Capture the cell that displays the provided text and extract its (X, Y) central coordinate. 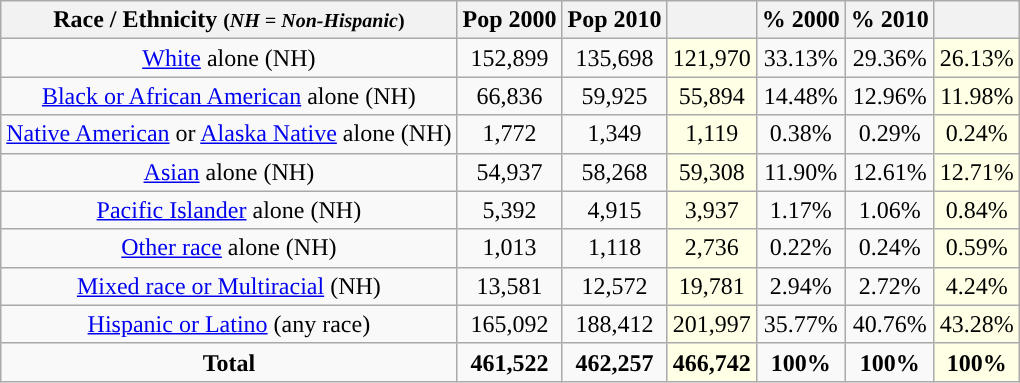
2.72% (890, 286)
55,894 (712, 96)
3,937 (712, 210)
1,118 (614, 248)
Hispanic or Latino (any race) (229, 324)
Asian alone (NH) (229, 172)
Pop 2000 (510, 20)
40.76% (890, 324)
58,268 (614, 172)
12.61% (890, 172)
4,915 (614, 210)
5,392 (510, 210)
59,925 (614, 96)
Total (229, 362)
Pacific Islander alone (NH) (229, 210)
12.71% (976, 172)
Other race alone (NH) (229, 248)
% 2000 (800, 20)
1,349 (614, 134)
54,937 (510, 172)
1,119 (712, 134)
2.94% (800, 286)
% 2010 (890, 20)
466,742 (712, 362)
165,092 (510, 324)
0.84% (976, 210)
462,257 (614, 362)
59,308 (712, 172)
2,736 (712, 248)
0.59% (976, 248)
33.13% (800, 58)
1,013 (510, 248)
29.36% (890, 58)
Black or African American alone (NH) (229, 96)
14.48% (800, 96)
26.13% (976, 58)
White alone (NH) (229, 58)
Mixed race or Multiracial (NH) (229, 286)
188,412 (614, 324)
19,781 (712, 286)
35.77% (800, 324)
12.96% (890, 96)
11.90% (800, 172)
121,970 (712, 58)
13,581 (510, 286)
0.38% (800, 134)
12,572 (614, 286)
135,698 (614, 58)
0.22% (800, 248)
66,836 (510, 96)
Race / Ethnicity (NH = Non-Hispanic) (229, 20)
461,522 (510, 362)
Native American or Alaska Native alone (NH) (229, 134)
Pop 2010 (614, 20)
201,997 (712, 324)
1.17% (800, 210)
4.24% (976, 286)
152,899 (510, 58)
11.98% (976, 96)
1.06% (890, 210)
43.28% (976, 324)
1,772 (510, 134)
0.29% (890, 134)
